From the cell containing the given text, extract its center point as [x, y] coordinate. 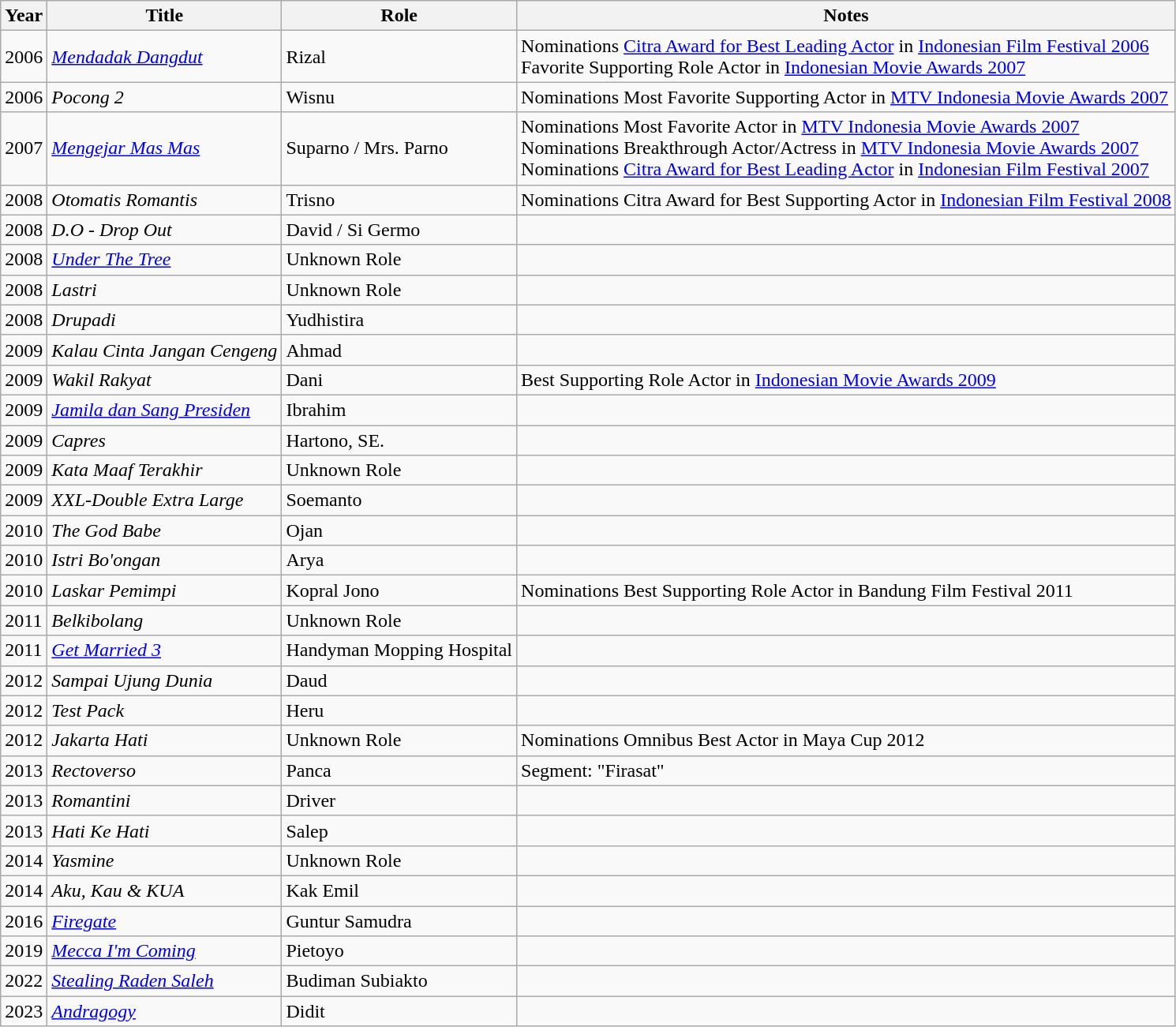
Ojan [399, 530]
Pietoyo [399, 951]
Kak Emil [399, 890]
Suparno / Mrs. Parno [399, 148]
Capres [164, 440]
Stealing Raden Saleh [164, 981]
Guntur Samudra [399, 921]
Test Pack [164, 710]
Belkibolang [164, 620]
Arya [399, 560]
Yudhistira [399, 320]
2023 [24, 1011]
Firegate [164, 921]
Dani [399, 380]
2019 [24, 951]
Get Married 3 [164, 650]
Under The Tree [164, 260]
2016 [24, 921]
2022 [24, 981]
Salep [399, 830]
Sampai Ujung Dunia [164, 680]
Mendadak Dangdut [164, 57]
Mecca I'm Coming [164, 951]
Notes [846, 16]
Wakil Rakyat [164, 380]
Ahmad [399, 350]
Soemanto [399, 500]
Rizal [399, 57]
Otomatis Romantis [164, 200]
Jamila dan Sang Presiden [164, 410]
Handyman Mopping Hospital [399, 650]
Role [399, 16]
Istri Bo'ongan [164, 560]
2007 [24, 148]
Hati Ke Hati [164, 830]
Ibrahim [399, 410]
Nominations Most Favorite Supporting Actor in MTV Indonesia Movie Awards 2007 [846, 97]
XXL-Double Extra Large [164, 500]
Kopral Jono [399, 590]
Lastri [164, 290]
Rectoverso [164, 770]
Drupadi [164, 320]
Driver [399, 800]
D.O - Drop Out [164, 230]
Wisnu [399, 97]
David / Si Germo [399, 230]
Heru [399, 710]
The God Babe [164, 530]
Didit [399, 1011]
Title [164, 16]
Andragogy [164, 1011]
Daud [399, 680]
Best Supporting Role Actor in Indonesian Movie Awards 2009 [846, 380]
Hartono, SE. [399, 440]
Panca [399, 770]
Aku, Kau & KUA [164, 890]
Segment: "Firasat" [846, 770]
Nominations Citra Award for Best Leading Actor in Indonesian Film Festival 2006Favorite Supporting Role Actor in Indonesian Movie Awards 2007 [846, 57]
Budiman Subiakto [399, 981]
Jakarta Hati [164, 740]
Nominations Best Supporting Role Actor in Bandung Film Festival 2011 [846, 590]
Yasmine [164, 860]
Mengejar Mas Mas [164, 148]
Pocong 2 [164, 97]
Nominations Citra Award for Best Supporting Actor in Indonesian Film Festival 2008 [846, 200]
Nominations Omnibus Best Actor in Maya Cup 2012 [846, 740]
Kalau Cinta Jangan Cengeng [164, 350]
Romantini [164, 800]
Kata Maaf Terakhir [164, 470]
Year [24, 16]
Laskar Pemimpi [164, 590]
Trisno [399, 200]
